Detect which cell encompasses the target text, then output its [x, y] center coordinate. 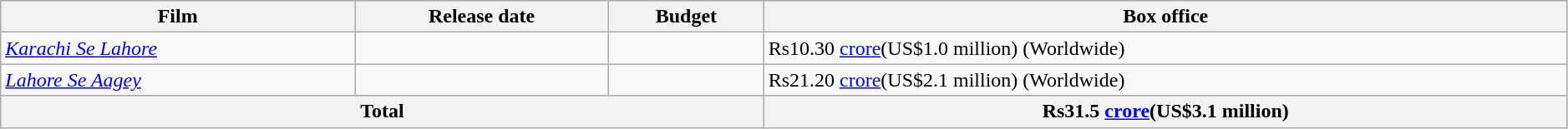
Box office [1165, 17]
Lahore Se Aagey [178, 80]
Total [383, 112]
Karachi Se Lahore [178, 48]
Rs31.5 crore(US$3.1 million) [1165, 112]
Rs10.30 crore(US$1.0 million) (Worldwide) [1165, 48]
Release date [482, 17]
Film [178, 17]
Budget [687, 17]
Rs21.20 crore(US$2.1 million) (Worldwide) [1165, 80]
